Search for the cell housing the specified text and yield its (X, Y) center coordinate. 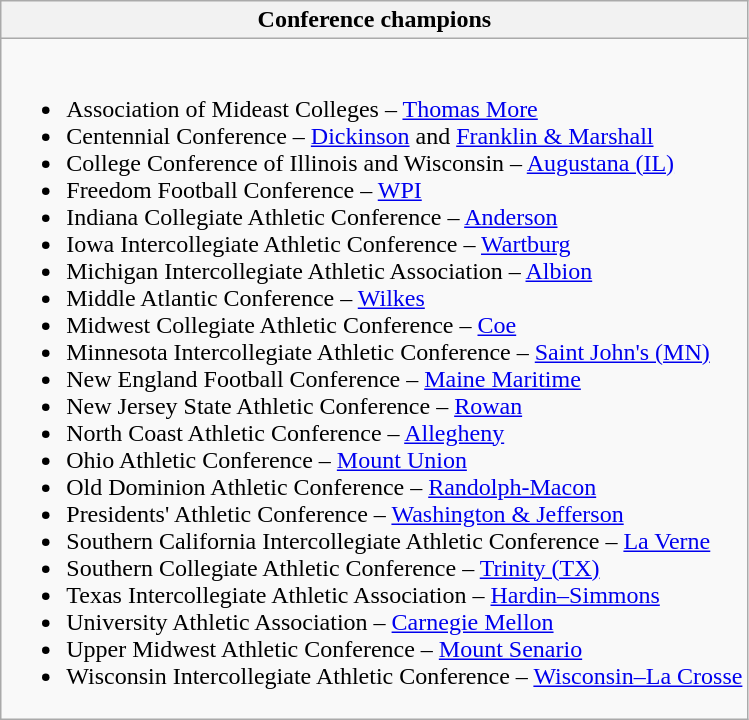
Conference champions (374, 20)
